Search for the cell housing the specified text and yield its [x, y] center coordinate. 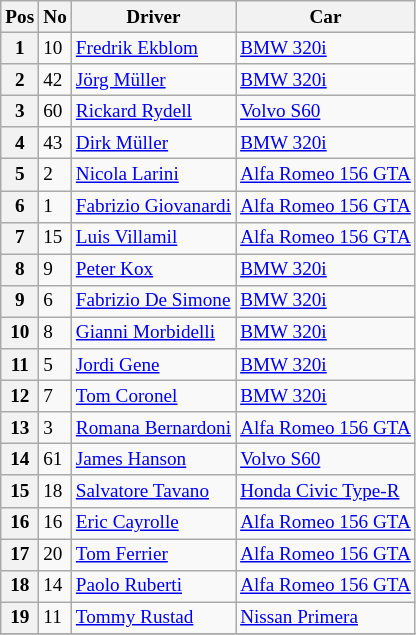
Dirk Müller [153, 143]
Romana Bernardoni [153, 428]
Nissan Primera [326, 618]
No [56, 17]
Tom Ferrier [153, 554]
60 [56, 111]
Gianni Morbidelli [153, 333]
James Hanson [153, 460]
17 [20, 554]
42 [56, 80]
Jörg Müller [153, 80]
Car [326, 17]
Fabrizio De Simone [153, 301]
61 [56, 460]
Fredrik Ekblom [153, 48]
Tommy Rustad [153, 618]
Peter Kox [153, 270]
Eric Cayrolle [153, 523]
43 [56, 143]
Pos [20, 17]
Tom Coronel [153, 396]
13 [20, 428]
4 [20, 143]
Luis Villamil [153, 238]
20 [56, 554]
12 [20, 396]
Rickard Rydell [153, 111]
Nicola Larini [153, 175]
Driver [153, 17]
19 [20, 618]
Jordi Gene [153, 365]
Honda Civic Type-R [326, 491]
Salvatore Tavano [153, 491]
Fabrizio Giovanardi [153, 206]
Paolo Ruberti [153, 586]
